Output the (x, y) coordinate of the center of the cell containing the given text.  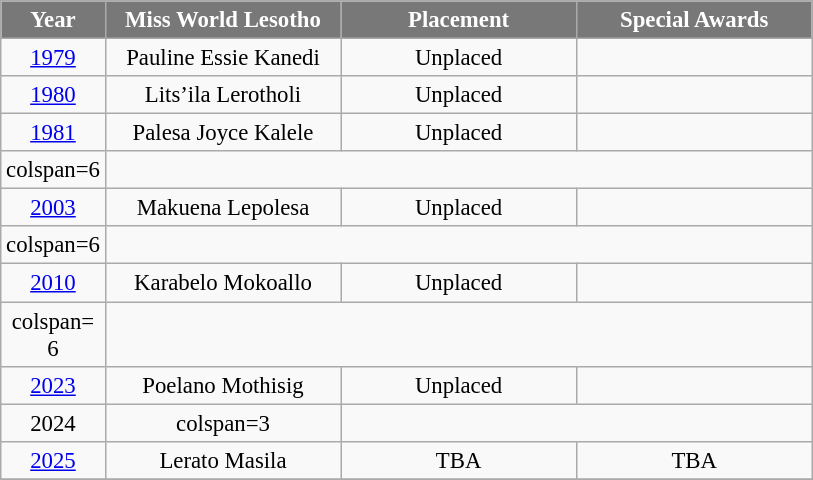
Lits’ila Lerotholi (223, 95)
Miss World Lesotho (223, 20)
2025 (53, 460)
1980 (53, 95)
2010 (53, 283)
2023 (53, 385)
Poelano Mothisig (223, 385)
1981 (53, 133)
Year (53, 20)
Placement (459, 20)
colspan= 6 (53, 334)
Palesa Joyce Kalele (223, 133)
2003 (53, 208)
1979 (53, 58)
Lerato Masila (223, 460)
Makuena Lepolesa (223, 208)
colspan=3 (223, 423)
2024 (53, 423)
Karabelo Mokoallo (223, 283)
Special Awards (694, 20)
Pauline Essie Kanedi (223, 58)
